For the text-containing cell, return its midpoint in (X, Y) coordinate format. 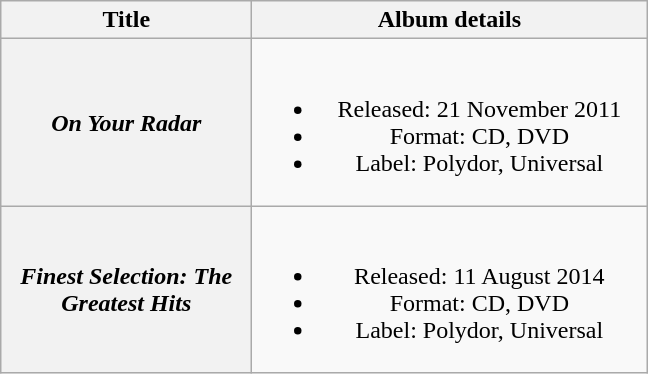
Album details (450, 20)
Finest Selection: The Greatest Hits (126, 290)
Title (126, 20)
Released: 11 August 2014Format: CD, DVDLabel: Polydor, Universal (450, 290)
Released: 21 November 2011Format: CD, DVDLabel: Polydor, Universal (450, 122)
On Your Radar (126, 122)
